Search for the cell housing the specified text and yield its [X, Y] center coordinate. 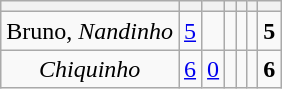
0 [214, 69]
Chiquinho [90, 69]
Bruno, Nandinho [90, 31]
